Find where the given text appears and provide that cell's center as (x, y) coordinate. 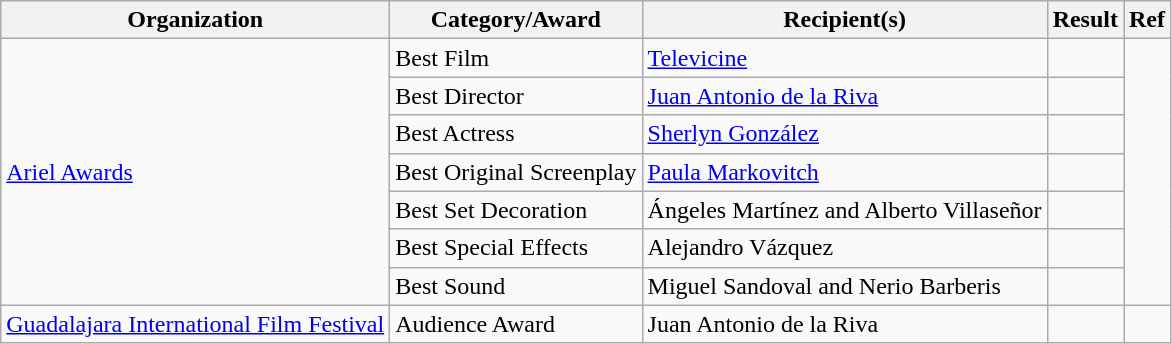
Best Special Effects (516, 248)
Sherlyn González (844, 134)
Ariel Awards (196, 172)
Best Original Screenplay (516, 172)
Ángeles Martínez and Alberto Villaseñor (844, 210)
Alejandro Vázquez (844, 248)
Result (1085, 20)
Guadalajara International Film Festival (196, 324)
Best Set Decoration (516, 210)
Best Film (516, 58)
Televicine (844, 58)
Best Actress (516, 134)
Paula Markovitch (844, 172)
Best Sound (516, 286)
Recipient(s) (844, 20)
Audience Award (516, 324)
Best Director (516, 96)
Ref (1148, 20)
Organization (196, 20)
Miguel Sandoval and Nerio Barberis (844, 286)
Category/Award (516, 20)
